For the text-containing cell, return its midpoint in [X, Y] coordinate format. 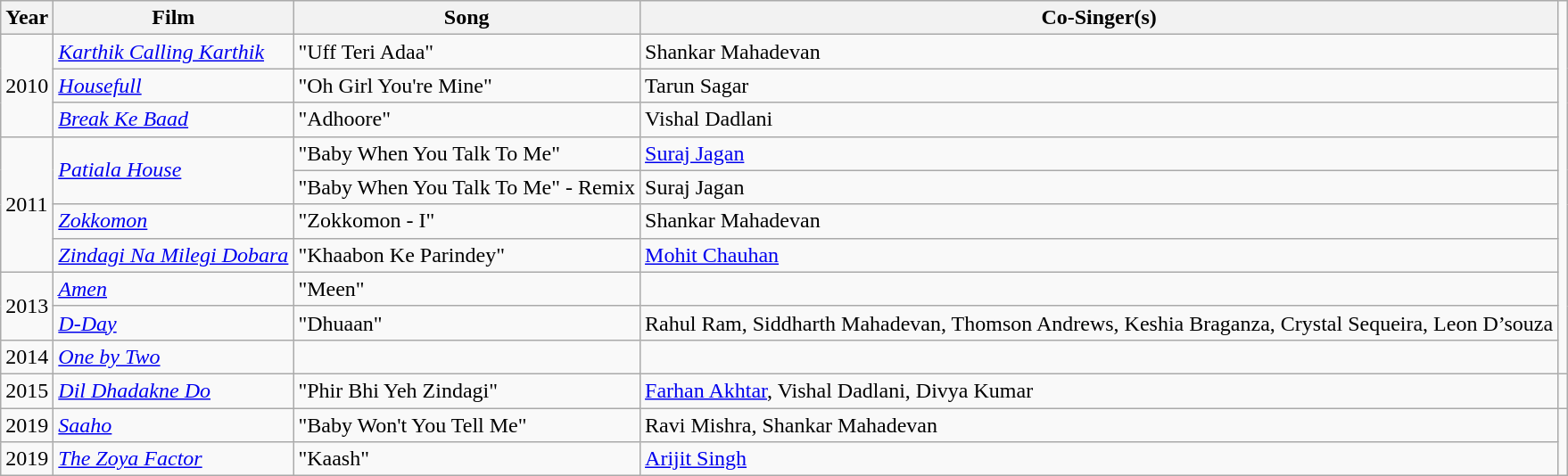
One by Two [173, 357]
Ravi Mishra, Shankar Mahadevan [1099, 425]
Zokkomon [173, 221]
Year [27, 18]
2014 [27, 357]
"Oh Girl You're Mine" [467, 86]
"Phir Bhi Yeh Zindagi" [467, 390]
Song [467, 18]
Amen [173, 289]
D-Day [173, 323]
2011 [27, 204]
"Zokkomon - I" [467, 221]
2010 [27, 86]
Saaho [173, 425]
Tarun Sagar [1099, 86]
Break Ke Baad [173, 119]
"Dhuaan" [467, 323]
Housefull [173, 86]
"Adhoore" [467, 119]
Farhan Akhtar, Vishal Dadlani, Divya Kumar [1099, 390]
Dil Dhadakne Do [173, 390]
Patiala House [173, 170]
2013 [27, 306]
Zindagi Na Milegi Dobara [173, 255]
"Baby Won't You Tell Me" [467, 425]
Co-Singer(s) [1099, 18]
Vishal Dadlani [1099, 119]
"Uff Teri Adaa" [467, 52]
"Khaabon Ke Parindey" [467, 255]
"Baby When You Talk To Me" [467, 153]
Mohit Chauhan [1099, 255]
2015 [27, 390]
The Zoya Factor [173, 459]
Rahul Ram, Siddharth Mahadevan, Thomson Andrews, Keshia Braganza, Crystal Sequeira, Leon D’souza [1099, 323]
Arijit Singh [1099, 459]
"Meen" [467, 289]
"Kaash" [467, 459]
Film [173, 18]
Karthik Calling Karthik [173, 52]
"Baby When You Talk To Me" - Remix [467, 187]
